Detect which cell encompasses the target text, then output its (x, y) center coordinate. 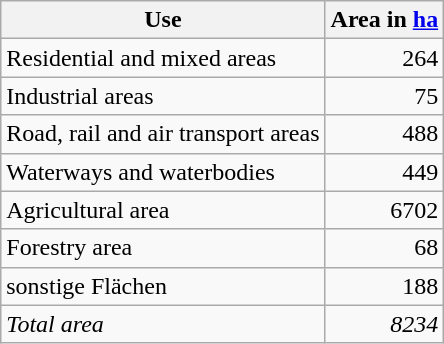
Forestry area (163, 248)
68 (384, 248)
Road, rail and air transport areas (163, 134)
6702 (384, 210)
75 (384, 96)
488 (384, 134)
8234 (384, 324)
Waterways and waterbodies (163, 172)
Total area (163, 324)
264 (384, 58)
Industrial areas (163, 96)
Residential and mixed areas (163, 58)
449 (384, 172)
Area in ha (384, 20)
sonstige Flächen (163, 286)
188 (384, 286)
Use (163, 20)
Agricultural area (163, 210)
